Find where the given text appears and provide that cell's center as (X, Y) coordinate. 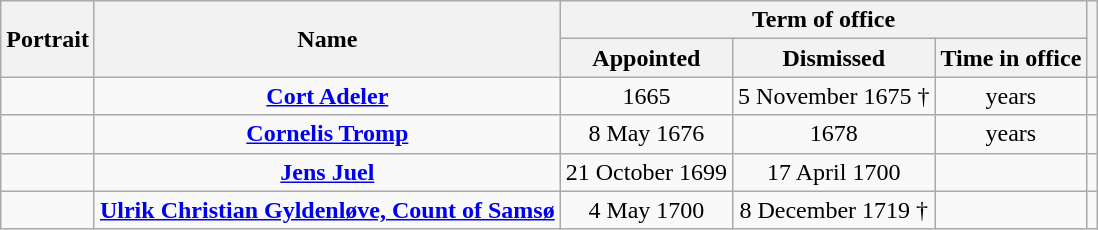
Cort Adeler (327, 96)
Name (327, 39)
Ulrik Christian Gyldenløve, Count of Samsø (327, 210)
Time in office (1011, 58)
Cornelis Tromp (327, 134)
8 December 1719 † (834, 210)
8 May 1676 (646, 134)
1678 (834, 134)
Appointed (646, 58)
Dismissed (834, 58)
4 May 1700 (646, 210)
Portrait (48, 39)
5 November 1675 † (834, 96)
21 October 1699 (646, 172)
Jens Juel (327, 172)
17 April 1700 (834, 172)
1665 (646, 96)
Term of office (824, 20)
